Pinpoint the cell where the given text exists, returning its [X, Y] midpoint coordinate. 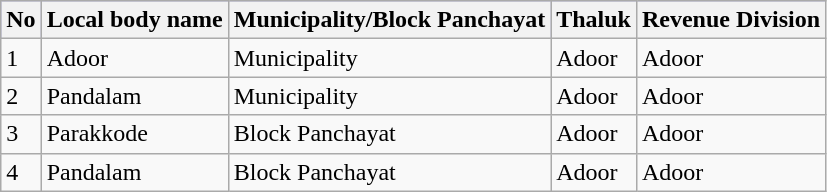
Revenue Division [730, 20]
3 [21, 134]
Thaluk [594, 20]
Local body name [134, 20]
No [21, 20]
Municipality/Block Panchayat [389, 20]
1 [21, 58]
4 [21, 172]
Parakkode [134, 134]
2 [21, 96]
